Detect which cell encompasses the target text, then output its (x, y) center coordinate. 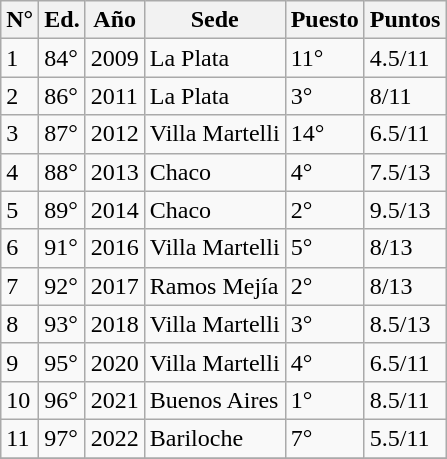
93° (62, 324)
11 (20, 438)
2009 (114, 58)
9.5/13 (405, 210)
7 (20, 286)
2 (20, 96)
10 (20, 400)
Año (114, 20)
91° (62, 248)
11° (324, 58)
6 (20, 248)
4.5/11 (405, 58)
2011 (114, 96)
96° (62, 400)
92° (62, 286)
2014 (114, 210)
2022 (114, 438)
89° (62, 210)
Bariloche (214, 438)
N° (20, 20)
8/11 (405, 96)
5 (20, 210)
Puesto (324, 20)
4 (20, 172)
84° (62, 58)
2020 (114, 362)
7.5/13 (405, 172)
97° (62, 438)
Ramos Mejía (214, 286)
8.5/11 (405, 400)
8.5/13 (405, 324)
3 (20, 134)
9 (20, 362)
Puntos (405, 20)
5° (324, 248)
87° (62, 134)
Sede (214, 20)
86° (62, 96)
5.5/11 (405, 438)
95° (62, 362)
7° (324, 438)
2021 (114, 400)
Buenos Aires (214, 400)
2018 (114, 324)
8 (20, 324)
1° (324, 400)
2017 (114, 286)
88° (62, 172)
14° (324, 134)
2012 (114, 134)
1 (20, 58)
2013 (114, 172)
Ed. (62, 20)
2016 (114, 248)
